For the text-containing cell, return its midpoint in [x, y] coordinate format. 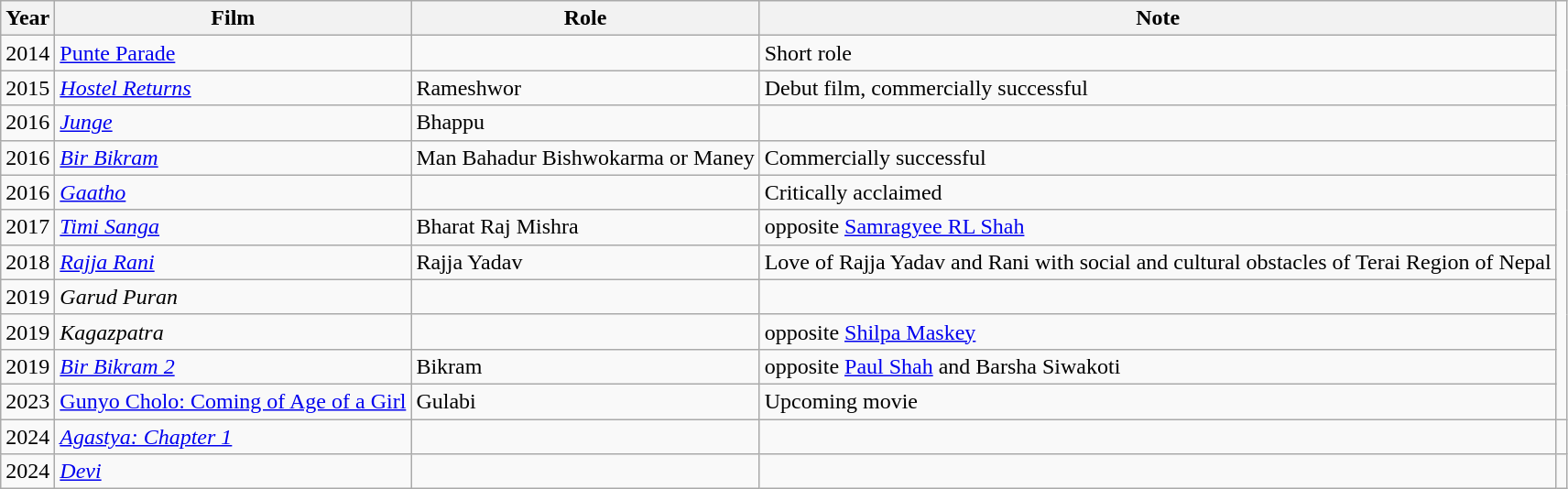
Gulabi [585, 401]
Kagazpatra [233, 331]
Film [233, 18]
Bikram [585, 366]
Bir Bikram [233, 158]
Gaatho [233, 192]
Year [27, 18]
Commercially successful [1158, 158]
Love of Rajja Yadav and Rani with social and cultural obstacles of Terai Region of Nepal [1158, 262]
Note [1158, 18]
Critically acclaimed [1158, 192]
Bharat Raj Mishra [585, 227]
opposite Shilpa Maskey [1158, 331]
2018 [27, 262]
2015 [27, 88]
Debut film, commercially successful [1158, 88]
Rajja Yadav [585, 262]
opposite Paul Shah and Barsha Siwakoti [1158, 366]
Rajja Rani [233, 262]
Hostel Returns [233, 88]
Bir Bikram 2 [233, 366]
Bhappu [585, 123]
Short role [1158, 53]
Agastya: Chapter 1 [233, 437]
Gunyo Cholo: Coming of Age of a Girl [233, 401]
Man Bahadur Bishwokarma or Maney [585, 158]
2014 [27, 53]
2023 [27, 401]
2017 [27, 227]
Garud Puran [233, 297]
Rameshwor [585, 88]
Timi Sanga [233, 227]
Junge [233, 123]
Upcoming movie [1158, 401]
Role [585, 18]
Devi [233, 472]
opposite Samragyee RL Shah [1158, 227]
Punte Parade [233, 53]
